Determine the [X, Y] coordinate at the center of the cell enclosing the given text.  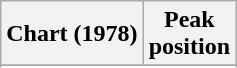
Peakposition [189, 34]
Chart (1978) [72, 34]
